Locate the cell with the specified text and output its [x, y] center coordinate. 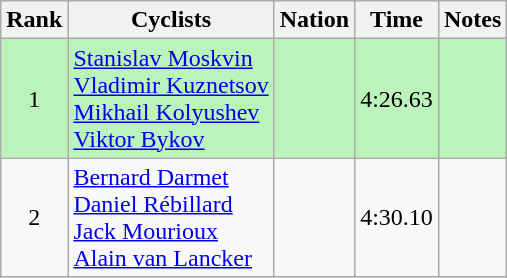
Rank [34, 20]
Bernard DarmetDaniel RébillardJack MouriouxAlain van Lancker [171, 218]
4:30.10 [397, 218]
1 [34, 98]
4:26.63 [397, 98]
Nation [314, 20]
Cyclists [171, 20]
2 [34, 218]
Stanislav MoskvinVladimir KuznetsovMikhail KolyushevViktor Bykov [171, 98]
Time [397, 20]
Notes [472, 20]
